Scan for the cell matching the given text and deliver its (x, y) coordinate at center. 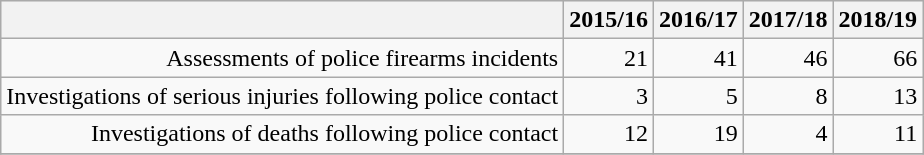
Assessments of police firearms incidents (282, 58)
41 (698, 58)
2017/18 (788, 20)
Investigations of serious injuries following police contact (282, 96)
19 (698, 134)
2018/19 (878, 20)
2016/17 (698, 20)
8 (788, 96)
Investigations of deaths following police contact (282, 134)
3 (609, 96)
11 (878, 134)
46 (788, 58)
13 (878, 96)
4 (788, 134)
12 (609, 134)
5 (698, 96)
2015/16 (609, 20)
66 (878, 58)
21 (609, 58)
